Pinpoint the cell where the given text exists, returning its [X, Y] midpoint coordinate. 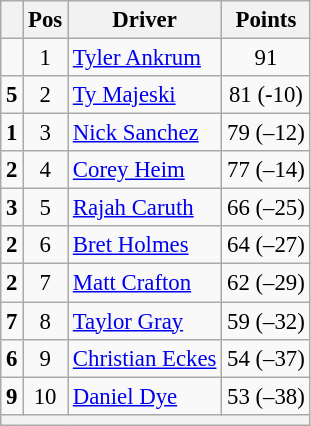
Driver [145, 20]
Nick Sanchez [145, 133]
77 (–14) [266, 170]
62 (–29) [266, 283]
Corey Heim [145, 170]
81 (-10) [266, 95]
8 [46, 321]
91 [266, 58]
Ty Majeski [145, 95]
Taylor Gray [145, 321]
53 (–38) [266, 396]
4 [46, 170]
54 (–37) [266, 358]
Rajah Caruth [145, 208]
59 (–32) [266, 321]
10 [46, 396]
79 (–12) [266, 133]
66 (–25) [266, 208]
Daniel Dye [145, 396]
Tyler Ankrum [145, 58]
Points [266, 20]
Pos [46, 20]
Christian Eckes [145, 358]
64 (–27) [266, 245]
Matt Crafton [145, 283]
Bret Holmes [145, 245]
